For the text-containing cell, return its midpoint in (X, Y) coordinate format. 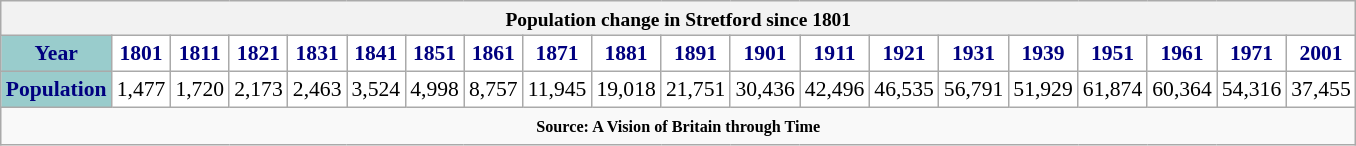
19,018 (626, 90)
61,874 (1112, 90)
1,720 (200, 90)
1921 (904, 54)
1,477 (142, 90)
1961 (1182, 54)
56,791 (974, 90)
1901 (764, 54)
Year (56, 54)
1951 (1112, 54)
Source: A Vision of Britain through Time (678, 126)
1971 (1252, 54)
1811 (200, 54)
54,316 (1252, 90)
46,535 (904, 90)
21,751 (696, 90)
1851 (434, 54)
2001 (1320, 54)
8,757 (494, 90)
1871 (558, 54)
1911 (834, 54)
Population change in Stretford since 1801 (678, 18)
1801 (142, 54)
1841 (376, 54)
30,436 (764, 90)
1861 (494, 54)
11,945 (558, 90)
1831 (318, 54)
1931 (974, 54)
37,455 (1320, 90)
1881 (626, 54)
3,524 (376, 90)
2,463 (318, 90)
1891 (696, 54)
1821 (258, 54)
1939 (1042, 54)
2,173 (258, 90)
42,496 (834, 90)
60,364 (1182, 90)
4,998 (434, 90)
Population (56, 90)
51,929 (1042, 90)
